For the text-containing cell, return its midpoint in (x, y) coordinate format. 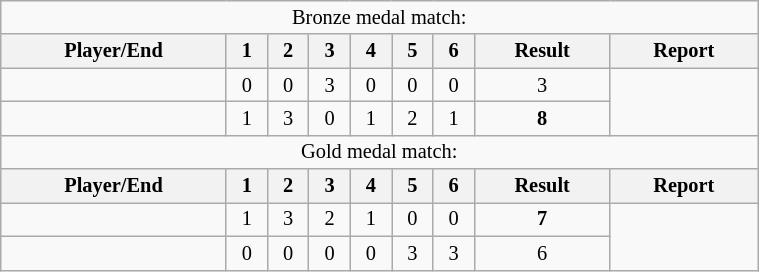
Bronze medal match: (380, 17)
7 (542, 219)
8 (542, 118)
Gold medal match: (380, 152)
